Output the (X, Y) coordinate of the center of the cell containing the given text.  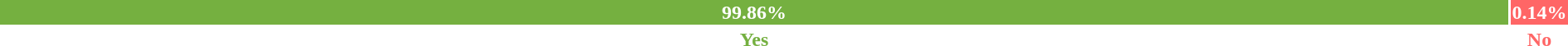
0.14% (1540, 12)
99.86% (754, 12)
